Return the [X, Y] coordinate for the center point of the cell that contains the specified text.  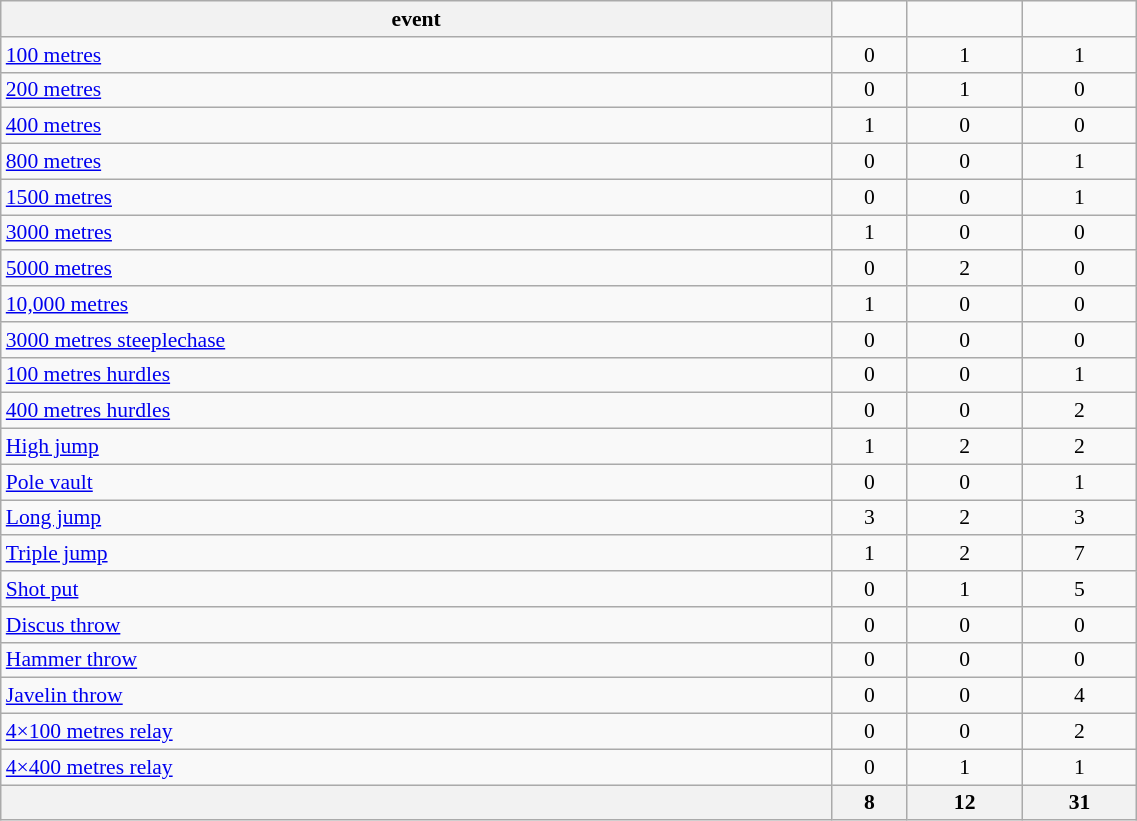
High jump [416, 447]
10,000 metres [416, 304]
400 metres [416, 126]
event [416, 19]
Pole vault [416, 482]
200 metres [416, 90]
Shot put [416, 589]
5 [1080, 589]
4×400 metres relay [416, 767]
4×100 metres relay [416, 732]
Javelin throw [416, 696]
100 metres hurdles [416, 375]
12 [964, 803]
Long jump [416, 518]
Hammer throw [416, 660]
100 metres [416, 55]
3000 metres [416, 233]
Triple jump [416, 554]
Discus throw [416, 625]
3000 metres steeplechase [416, 340]
5000 metres [416, 269]
800 metres [416, 162]
31 [1080, 803]
7 [1080, 554]
4 [1080, 696]
1500 metres [416, 197]
400 metres hurdles [416, 411]
8 [869, 803]
